Pinpoint the cell where the given text exists, returning its (X, Y) midpoint coordinate. 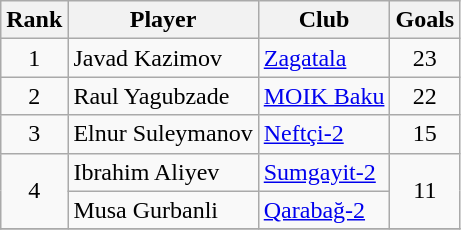
Rank (34, 20)
1 (34, 58)
Qarabağ-2 (324, 210)
Elnur Suleymanov (163, 134)
Raul Yagubzade (163, 96)
Javad Kazimov (163, 58)
Goals (425, 20)
3 (34, 134)
Musa Gurbanli (163, 210)
22 (425, 96)
15 (425, 134)
11 (425, 191)
Zagatala (324, 58)
23 (425, 58)
Player (163, 20)
Neftçi-2 (324, 134)
2 (34, 96)
Club (324, 20)
Ibrahim Aliyev (163, 172)
Sumgayit-2 (324, 172)
MOIK Baku (324, 96)
4 (34, 191)
